Identify which cell holds the provided text, then report its [X, Y] central coordinate. 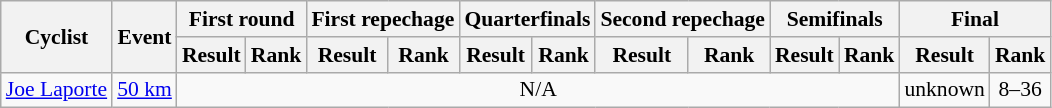
First repechage [382, 19]
Cyclist [56, 36]
8–36 [1020, 90]
unknown [944, 90]
First round [242, 19]
Second repechage [682, 19]
Event [144, 36]
Semifinals [834, 19]
Joe Laporte [56, 90]
Final [974, 19]
Quarterfinals [527, 19]
50 km [144, 90]
N/A [538, 90]
